Identify which cell holds the provided text, then report its (X, Y) central coordinate. 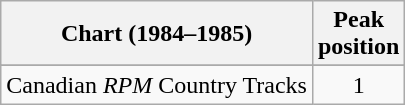
Peakposition (358, 34)
1 (358, 85)
Canadian RPM Country Tracks (157, 85)
Chart (1984–1985) (157, 34)
